Identify which cell holds the provided text, then report its (x, y) central coordinate. 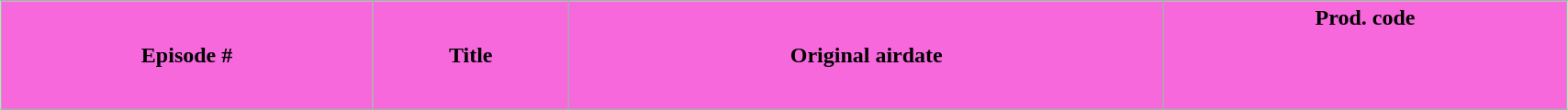
Prod. code (1366, 55)
Title (471, 55)
Original airdate (867, 55)
Episode # (187, 55)
